Capture the cell that displays the provided text and extract its (x, y) central coordinate. 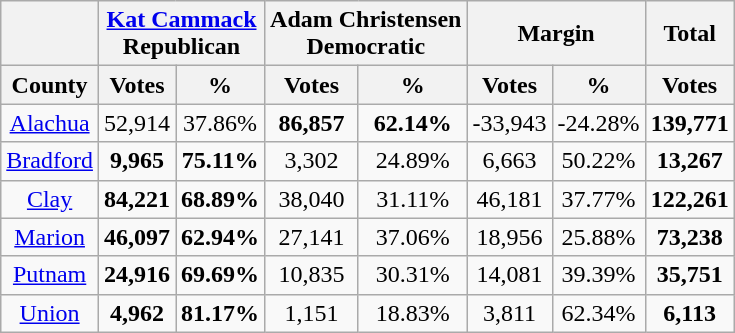
38,040 (312, 199)
Putnam (50, 275)
75.11% (220, 161)
County (50, 85)
68.89% (220, 199)
25.88% (598, 237)
3,302 (312, 161)
35,751 (690, 275)
Bradford (50, 161)
6,663 (510, 161)
86,857 (312, 123)
37.06% (412, 237)
84,221 (136, 199)
Marion (50, 237)
1,151 (312, 313)
37.86% (220, 123)
139,771 (690, 123)
18,956 (510, 237)
81.17% (220, 313)
73,238 (690, 237)
Margin (556, 34)
69.69% (220, 275)
Adam ChristensenDemocratic (366, 34)
6,113 (690, 313)
62.34% (598, 313)
3,811 (510, 313)
14,081 (510, 275)
9,965 (136, 161)
10,835 (312, 275)
39.39% (598, 275)
18.83% (412, 313)
24,916 (136, 275)
Total (690, 34)
13,267 (690, 161)
50.22% (598, 161)
Alachua (50, 123)
4,962 (136, 313)
Clay (50, 199)
37.77% (598, 199)
27,141 (312, 237)
30.31% (412, 275)
-33,943 (510, 123)
Kat CammackRepublican (181, 34)
Union (50, 313)
24.89% (412, 161)
46,181 (510, 199)
31.11% (412, 199)
-24.28% (598, 123)
62.14% (412, 123)
52,914 (136, 123)
46,097 (136, 237)
122,261 (690, 199)
62.94% (220, 237)
